Detect which cell encompasses the target text, then output its (x, y) center coordinate. 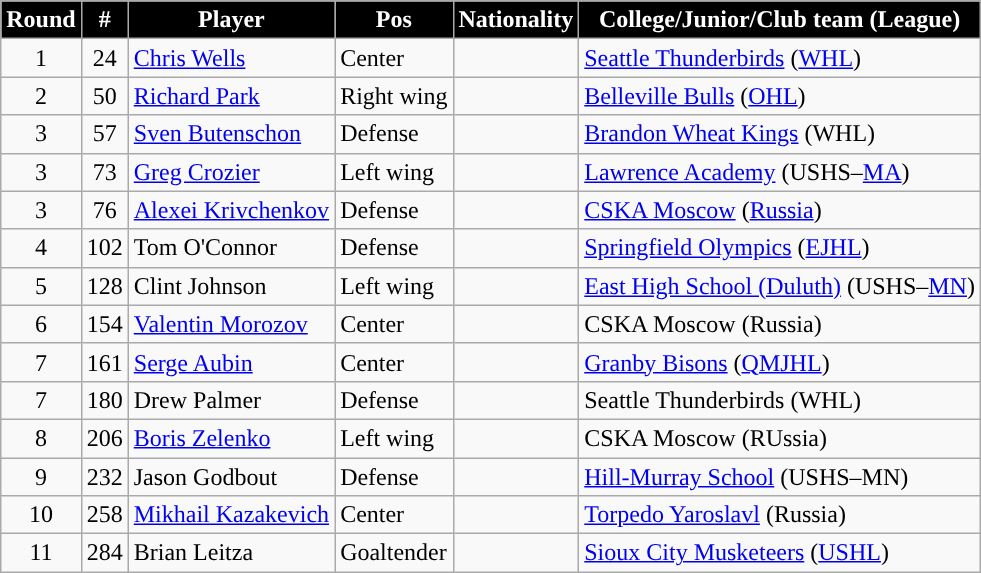
East High School (Duluth) (USHS–MN) (780, 286)
Valentin Morozov (231, 324)
Sioux City Musketeers (USHL) (780, 553)
10 (41, 515)
CSKA Moscow (RUssia) (780, 438)
Hill-Murray School (USHS–MN) (780, 477)
206 (104, 438)
Brandon Wheat Kings (WHL) (780, 134)
11 (41, 553)
102 (104, 248)
24 (104, 58)
258 (104, 515)
Boris Zelenko (231, 438)
Torpedo Yaroslavl (Russia) (780, 515)
Player (231, 20)
Springfield Olympics (EJHL) (780, 248)
College/Junior/Club team (League) (780, 20)
5 (41, 286)
Jason Godbout (231, 477)
284 (104, 553)
Granby Bisons (QMJHL) (780, 362)
73 (104, 172)
Brian Leitza (231, 553)
57 (104, 134)
Lawrence Academy (USHS–MA) (780, 172)
Richard Park (231, 96)
Tom O'Connor (231, 248)
161 (104, 362)
50 (104, 96)
180 (104, 400)
Greg Crozier (231, 172)
Sven Butenschon (231, 134)
Mikhail Kazakevich (231, 515)
# (104, 20)
2 (41, 96)
Right wing (394, 96)
Pos (394, 20)
Drew Palmer (231, 400)
4 (41, 248)
128 (104, 286)
Nationality (516, 20)
Chris Wells (231, 58)
Goaltender (394, 553)
9 (41, 477)
1 (41, 58)
Serge Aubin (231, 362)
Clint Johnson (231, 286)
6 (41, 324)
76 (104, 210)
Belleville Bulls (OHL) (780, 96)
Alexei Krivchenkov (231, 210)
154 (104, 324)
8 (41, 438)
232 (104, 477)
Round (41, 20)
